Pinpoint the cell where the given text exists, returning its [X, Y] midpoint coordinate. 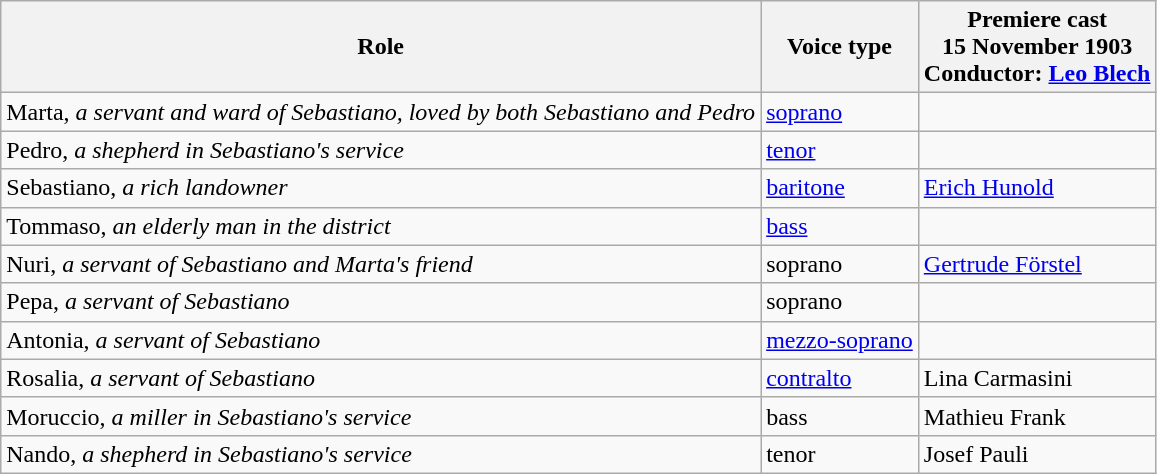
Nuri, a servant of Sebastiano and Marta's friend [381, 264]
Mathieu Frank [1037, 416]
Premiere cast15 November 1903Conductor: Leo Blech [1037, 47]
Pepa, a servant of Sebastiano [381, 302]
mezzo-soprano [840, 340]
Voice type [840, 47]
baritone [840, 188]
Sebastiano, a rich landowner [381, 188]
Moruccio, a miller in Sebastiano's service [381, 416]
Lina Carmasini [1037, 378]
Antonia, a servant of Sebastiano [381, 340]
Josef Pauli [1037, 454]
Erich Hunold [1037, 188]
Tommaso, an elderly man in the district [381, 226]
Pedro, a shepherd in Sebastiano's service [381, 150]
Nando, a shepherd in Sebastiano's service [381, 454]
Gertrude Förstel [1037, 264]
Role [381, 47]
Rosalia, a servant of Sebastiano [381, 378]
contralto [840, 378]
Marta, a servant and ward of Sebastiano, loved by both Sebastiano and Pedro [381, 112]
